From the cell containing the given text, extract its center point as [X, Y] coordinate. 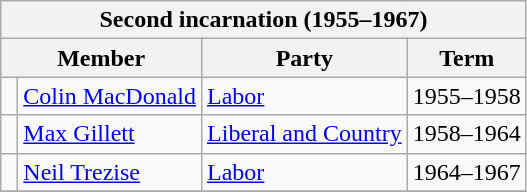
Liberal and Country [305, 134]
Term [466, 58]
Member [102, 58]
Neil Trezise [110, 172]
Second incarnation (1955–1967) [264, 20]
Max Gillett [110, 134]
1958–1964 [466, 134]
Party [305, 58]
Colin MacDonald [110, 96]
1964–1967 [466, 172]
1955–1958 [466, 96]
